Pinpoint the cell where the given text exists, returning its [x, y] midpoint coordinate. 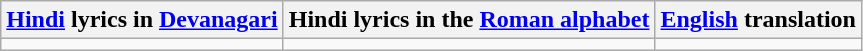
Hindi lyrics in the Roman alphabet [469, 20]
English translation [758, 20]
Hindi lyrics in Devanagari [142, 20]
